Return the (x, y) coordinate for the center point of the cell that contains the specified text.  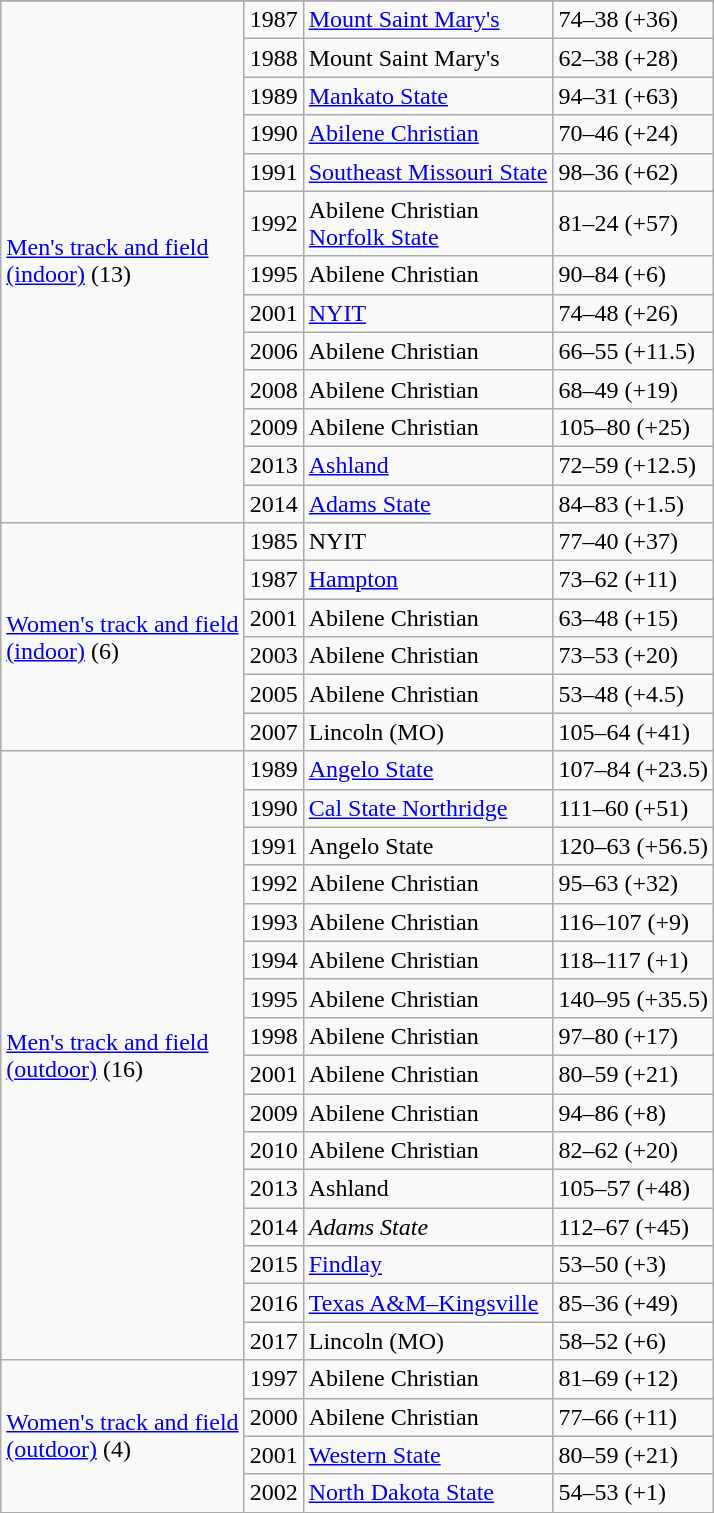
120–63 (+56.5) (634, 846)
North Dakota State (428, 1493)
74–38 (+36) (634, 20)
112–67 (+45) (634, 1227)
54–53 (+1) (634, 1493)
62–38 (+28) (634, 58)
118–117 (+1) (634, 960)
2010 (274, 1151)
Mankato State (428, 96)
2017 (274, 1341)
2005 (274, 694)
105–64 (+41) (634, 732)
77–40 (+37) (634, 542)
Cal State Northridge (428, 808)
Hampton (428, 580)
2015 (274, 1265)
2007 (274, 732)
Abilene ChristianNorfolk State (428, 224)
Texas A&M–Kingsville (428, 1303)
81–69 (+12) (634, 1379)
73–62 (+11) (634, 580)
66–55 (+11.5) (634, 351)
1994 (274, 960)
105–57 (+48) (634, 1189)
53–50 (+3) (634, 1265)
116–107 (+9) (634, 922)
81–24 (+57) (634, 224)
53–48 (+4.5) (634, 694)
95–63 (+32) (634, 884)
1993 (274, 922)
2016 (274, 1303)
2008 (274, 389)
94–31 (+63) (634, 96)
2000 (274, 1417)
Women's track and field(outdoor) (4) (122, 1436)
97–80 (+17) (634, 1036)
90–84 (+6) (634, 275)
Men's track and field(outdoor) (16) (122, 1056)
73–53 (+20) (634, 656)
85–36 (+49) (634, 1303)
74–48 (+26) (634, 313)
94–86 (+8) (634, 1113)
98–36 (+62) (634, 172)
Men's track and field(indoor) (13) (122, 262)
Western State (428, 1455)
77–66 (+11) (634, 1417)
2006 (274, 351)
72–59 (+12.5) (634, 465)
140–95 (+35.5) (634, 998)
1997 (274, 1379)
1988 (274, 58)
1998 (274, 1036)
107–84 (+23.5) (634, 770)
Southeast Missouri State (428, 172)
2003 (274, 656)
Findlay (428, 1265)
111–60 (+51) (634, 808)
Women's track and field(indoor) (6) (122, 637)
63–48 (+15) (634, 618)
82–62 (+20) (634, 1151)
2002 (274, 1493)
1985 (274, 542)
58–52 (+6) (634, 1341)
70–46 (+24) (634, 134)
105–80 (+25) (634, 427)
68–49 (+19) (634, 389)
84–83 (+1.5) (634, 503)
